Pinpoint the cell where the given text exists, returning its (X, Y) midpoint coordinate. 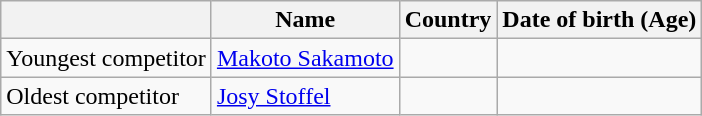
Oldest competitor (106, 96)
Date of birth (Age) (600, 20)
Name (305, 20)
Makoto Sakamoto (305, 58)
Country (448, 20)
Youngest competitor (106, 58)
Josy Stoffel (305, 96)
